Output the (x, y) coordinate of the center of the cell containing the given text.  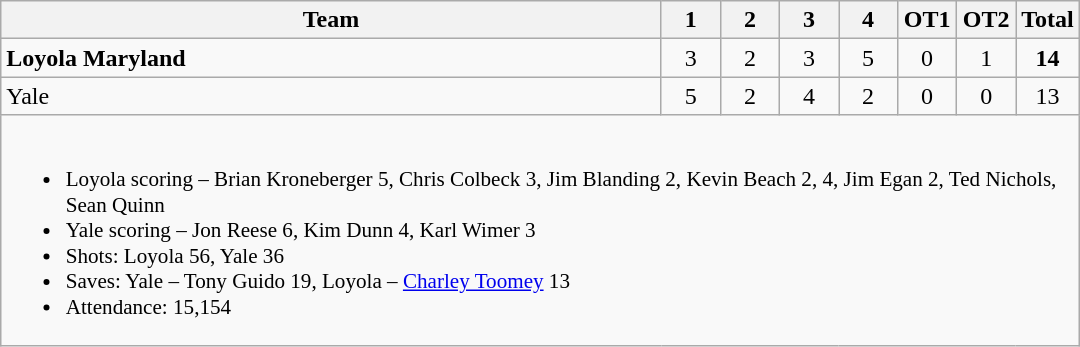
13 (1048, 96)
Team (332, 20)
OT2 (986, 20)
Loyola Maryland (332, 58)
14 (1048, 58)
Yale (332, 96)
OT1 (928, 20)
Total (1048, 20)
